Search for the cell housing the specified text and yield its (X, Y) center coordinate. 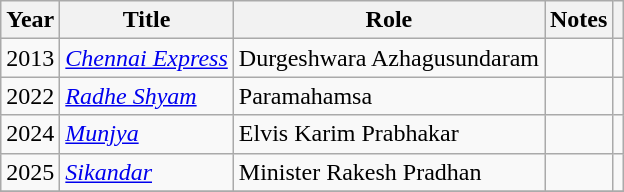
2013 (30, 58)
Munjya (146, 134)
Paramahamsa (388, 96)
Year (30, 20)
Minister Rakesh Pradhan (388, 172)
Elvis Karim Prabhakar (388, 134)
Durgeshwara Azhagusundaram (388, 58)
Chennai Express (146, 58)
2024 (30, 134)
2022 (30, 96)
Sikandar (146, 172)
Radhe Shyam (146, 96)
Role (388, 20)
Notes (578, 20)
2025 (30, 172)
Title (146, 20)
